Capture the cell that displays the provided text and extract its (x, y) central coordinate. 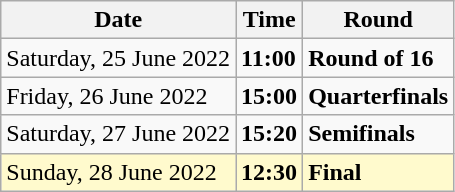
Friday, 26 June 2022 (118, 96)
Time (270, 20)
15:00 (270, 96)
Final (378, 172)
11:00 (270, 58)
15:20 (270, 134)
12:30 (270, 172)
Quarterfinals (378, 96)
Sunday, 28 June 2022 (118, 172)
Saturday, 25 June 2022 (118, 58)
Round of 16 (378, 58)
Saturday, 27 June 2022 (118, 134)
Semifinals (378, 134)
Date (118, 20)
Round (378, 20)
